Identify which cell holds the provided text, then report its [X, Y] central coordinate. 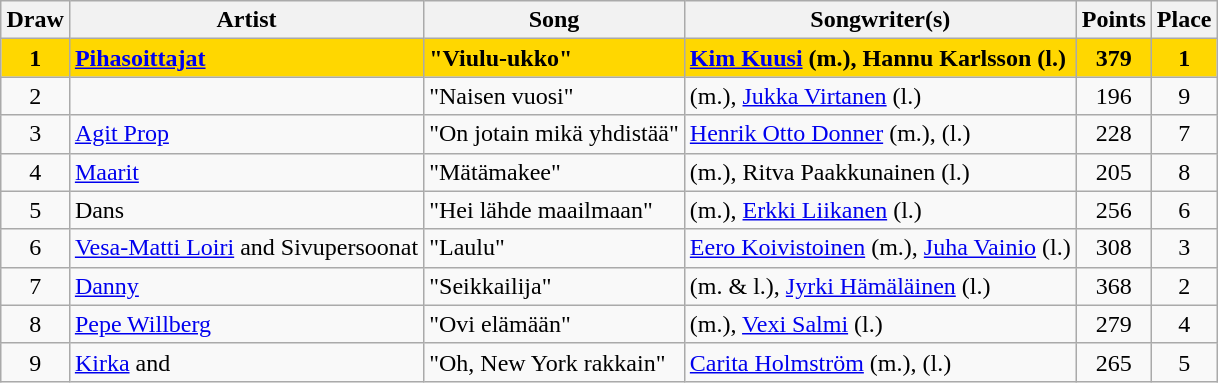
Artist [246, 20]
256 [1114, 210]
Vesa-Matti Loiri and Sivupersoonat [246, 248]
(m.), Jukka Virtanen (l.) [880, 96]
Dans [246, 210]
"Hei lähde maailmaan" [554, 210]
205 [1114, 172]
(m.), Erkki Liikanen (l.) [880, 210]
"Oh, New York rakkain" [554, 362]
Draw [35, 20]
Songwriter(s) [880, 20]
Pihasoittajat [246, 58]
279 [1114, 324]
Song [554, 20]
"Laulu" [554, 248]
(m.), Ritva Paakkunainen (l.) [880, 172]
Kirka and [246, 362]
Place [1184, 20]
Kim Kuusi (m.), Hannu Karlsson (l.) [880, 58]
379 [1114, 58]
"Naisen vuosi" [554, 96]
"Viulu-ukko" [554, 58]
196 [1114, 96]
Agit Prop [246, 134]
Maarit [246, 172]
Henrik Otto Donner (m.), (l.) [880, 134]
Carita Holmström (m.), (l.) [880, 362]
"On jotain mikä yhdistää" [554, 134]
228 [1114, 134]
Eero Koivistoinen (m.), Juha Vainio (l.) [880, 248]
368 [1114, 286]
(m.), Vexi Salmi (l.) [880, 324]
Points [1114, 20]
308 [1114, 248]
Pepe Willberg [246, 324]
"Mätämakee" [554, 172]
(m. & l.), Jyrki Hämäläinen (l.) [880, 286]
"Ovi elämään" [554, 324]
265 [1114, 362]
Danny [246, 286]
"Seikkailija" [554, 286]
